Search for the cell housing the specified text and yield its (X, Y) center coordinate. 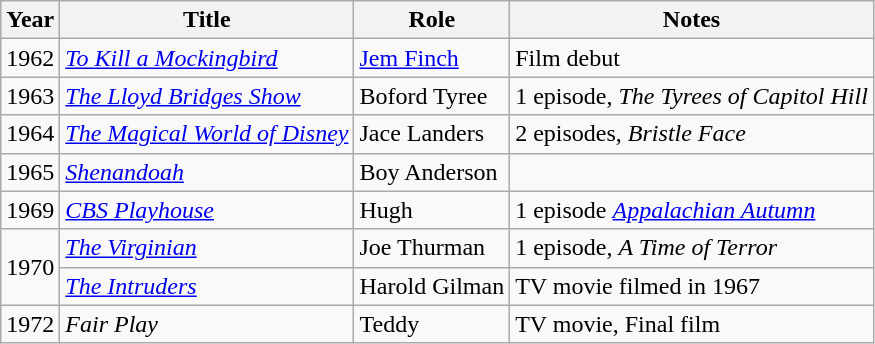
Fair Play (207, 324)
Year (30, 20)
CBS Playhouse (207, 210)
Joe Thurman (432, 248)
Teddy (432, 324)
1 episode Appalachian Autumn (692, 210)
Notes (692, 20)
The Intruders (207, 286)
Title (207, 20)
1 episode, The Tyrees of Capitol Hill (692, 96)
Jem Finch (432, 58)
1965 (30, 172)
Shenandoah (207, 172)
Jace Landers (432, 134)
To Kill a Mockingbird (207, 58)
The Lloyd Bridges Show (207, 96)
1972 (30, 324)
Boy Anderson (432, 172)
1969 (30, 210)
1 episode, A Time of Terror (692, 248)
1962 (30, 58)
Boford Tyree (432, 96)
Harold Gilman (432, 286)
Role (432, 20)
TV movie, Final film (692, 324)
TV movie filmed in 1967 (692, 286)
Film debut (692, 58)
1963 (30, 96)
1964 (30, 134)
2 episodes, Bristle Face (692, 134)
Hugh (432, 210)
The Virginian (207, 248)
1970 (30, 267)
The Magical World of Disney (207, 134)
